Output the [X, Y] coordinate of the center of the cell containing the given text.  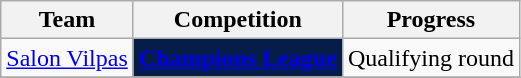
Salon Vilpas [68, 58]
Champions League [238, 58]
Progress [430, 20]
Competition [238, 20]
Qualifying round [430, 58]
Team [68, 20]
